Scan for the cell matching the given text and deliver its (x, y) coordinate at center. 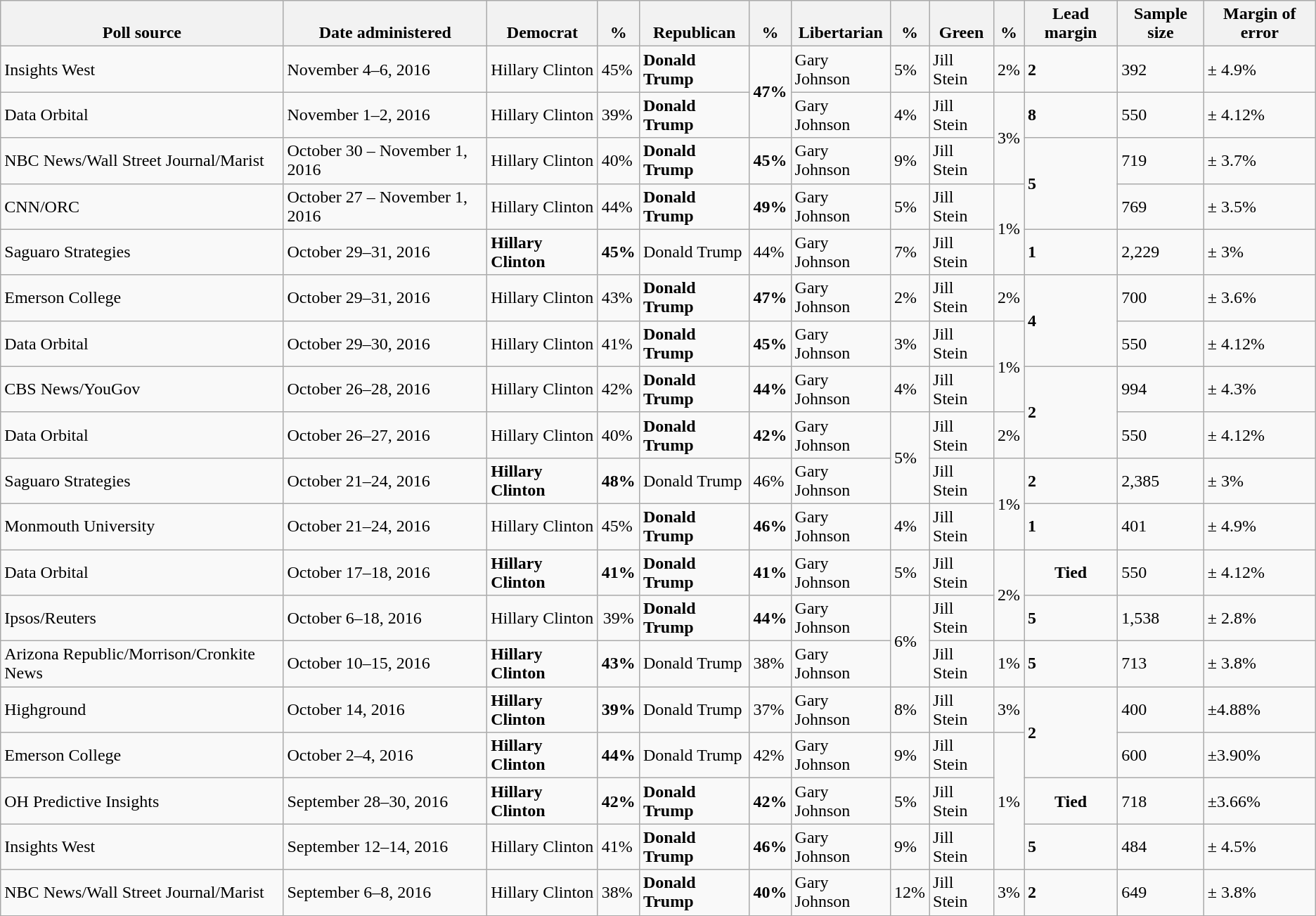
October 26–28, 2016 (385, 389)
± 2.8% (1260, 619)
2,229 (1161, 252)
Highground (142, 710)
4 (1070, 321)
719 (1161, 160)
Monmouth University (142, 526)
Democrat (543, 24)
Date administered (385, 24)
400 (1161, 710)
September 28–30, 2016 (385, 801)
600 (1161, 755)
1,538 (1161, 619)
November 4–6, 2016 (385, 69)
September 6–8, 2016 (385, 893)
Poll source (142, 24)
CBS News/YouGov (142, 389)
± 4.5% (1260, 846)
Lead margin (1070, 24)
12% (910, 893)
October 2–4, 2016 (385, 755)
Arizona Republic/Morrison/Cronkite News (142, 664)
±4.88% (1260, 710)
October 29–30, 2016 (385, 343)
Margin of error (1260, 24)
7% (910, 252)
October 27 – November 1, 2016 (385, 207)
700 (1161, 298)
Libertarian (841, 24)
48% (619, 481)
October 14, 2016 (385, 710)
718 (1161, 801)
392 (1161, 69)
769 (1161, 207)
Ipsos/Reuters (142, 619)
8% (910, 710)
6% (910, 641)
± 3.6% (1260, 298)
Green (962, 24)
October 26–27, 2016 (385, 434)
±3.66% (1260, 801)
Republican (695, 24)
713 (1161, 664)
October 6–18, 2016 (385, 619)
October 17–18, 2016 (385, 572)
± 3.5% (1260, 207)
OH Predictive Insights (142, 801)
994 (1161, 389)
2,385 (1161, 481)
401 (1161, 526)
484 (1161, 846)
37% (770, 710)
± 3.7% (1260, 160)
8 (1070, 115)
49% (770, 207)
October 30 – November 1, 2016 (385, 160)
November 1–2, 2016 (385, 115)
± 4.3% (1260, 389)
±3.90% (1260, 755)
September 12–14, 2016 (385, 846)
649 (1161, 893)
Sample size (1161, 24)
October 10–15, 2016 (385, 664)
CNN/ORC (142, 207)
